Search for the cell housing the specified text and yield its [X, Y] center coordinate. 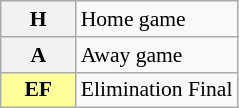
A [38, 55]
Elimination Final [157, 90]
EF [38, 90]
Away game [157, 55]
Home game [157, 19]
H [38, 19]
